Extract the [X, Y] coordinate from the center of the cell holding the provided text.  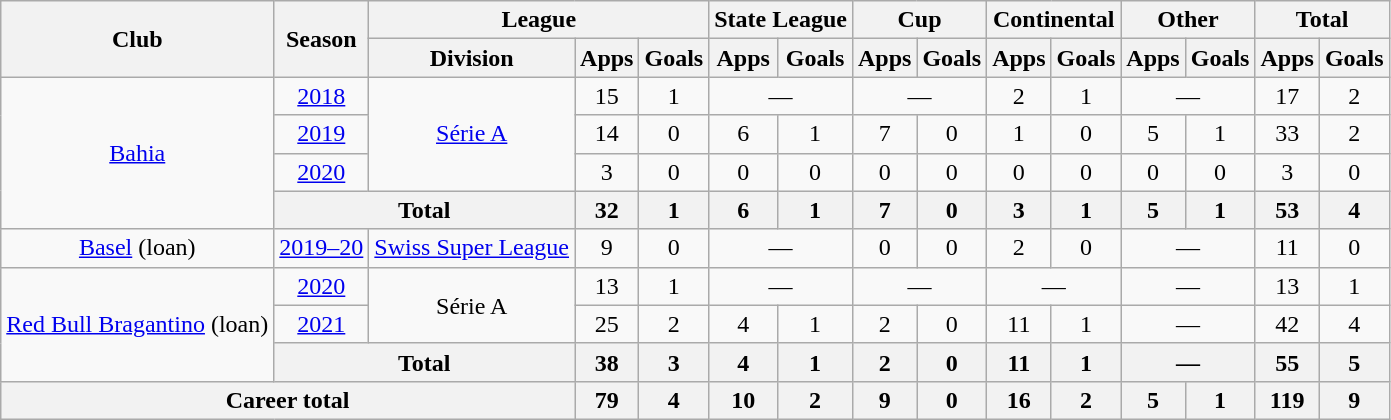
25 [607, 324]
Career total [288, 400]
Club [138, 39]
State League [781, 20]
15 [607, 96]
32 [607, 210]
17 [1287, 96]
2018 [322, 96]
Red Bull Bragantino (loan) [138, 324]
79 [607, 400]
55 [1287, 362]
Bahia [138, 153]
14 [607, 134]
Division [472, 58]
38 [607, 362]
2019 [322, 134]
53 [1287, 210]
Basel (loan) [138, 248]
Swiss Super League [472, 248]
2019–20 [322, 248]
2021 [322, 324]
42 [1287, 324]
33 [1287, 134]
10 [744, 400]
16 [1019, 400]
Season [322, 39]
119 [1287, 400]
Other [1188, 20]
Continental [1054, 20]
League [539, 20]
Cup [919, 20]
